Identify which cell holds the provided text, then report its [X, Y] central coordinate. 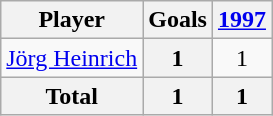
1997 [242, 20]
Jörg Heinrich [72, 58]
Player [72, 20]
Goals [178, 20]
Total [72, 96]
